Provide the (X, Y) coordinate of the cell's center where the given text is located.  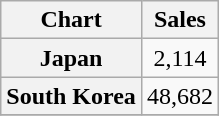
South Korea (72, 96)
Sales (180, 20)
2,114 (180, 58)
48,682 (180, 96)
Chart (72, 20)
Japan (72, 58)
